Detect which cell encompasses the target text, then output its [x, y] center coordinate. 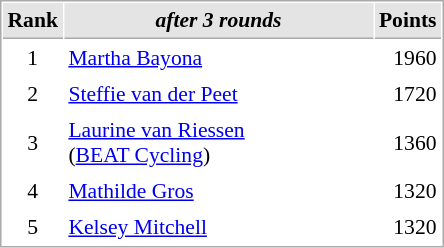
3 [32, 142]
1360 [408, 142]
Points [408, 21]
Steffie van der Peet [218, 93]
2 [32, 93]
after 3 rounds [218, 21]
4 [32, 191]
1720 [408, 93]
Rank [32, 21]
Laurine van Riessen(BEAT Cycling) [218, 142]
5 [32, 227]
1 [32, 57]
Mathilde Gros [218, 191]
Kelsey Mitchell [218, 227]
Martha Bayona [218, 57]
1960 [408, 57]
